Pinpoint the cell where the given text exists, returning its (X, Y) midpoint coordinate. 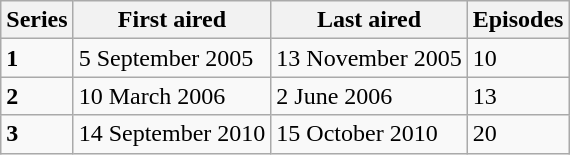
First aired (172, 20)
5 September 2005 (172, 58)
Episodes (518, 20)
13 (518, 96)
13 November 2005 (369, 58)
Series (37, 20)
1 (37, 58)
Last aired (369, 20)
3 (37, 134)
10 March 2006 (172, 96)
10 (518, 58)
2 June 2006 (369, 96)
14 September 2010 (172, 134)
2 (37, 96)
15 October 2010 (369, 134)
20 (518, 134)
